Identify which cell holds the provided text, then report its [X, Y] central coordinate. 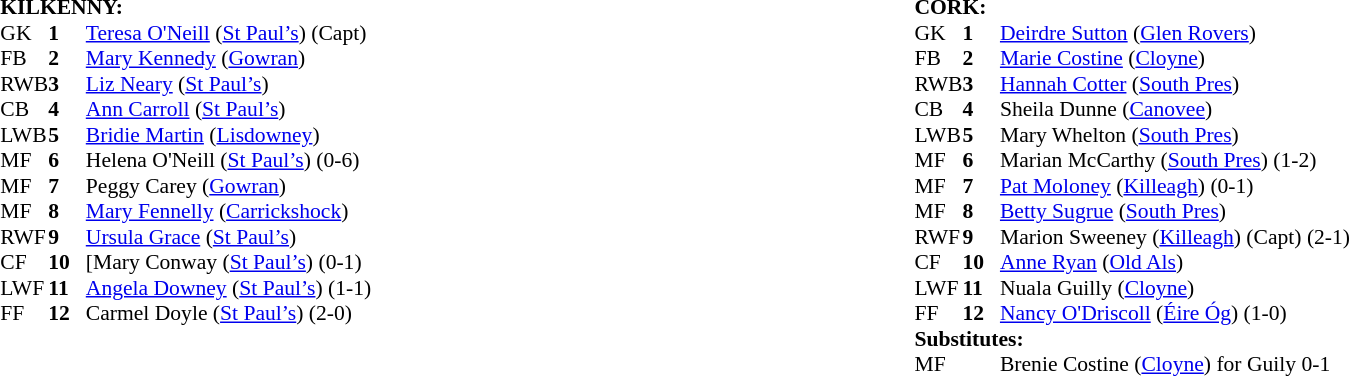
Helena O'Neill (St Paul’s) (0-6) [228, 161]
Liz Neary (St Paul’s) [228, 84]
Mary Kennedy (Gowran) [228, 59]
Teresa O'Neill (St Paul’s) (Capt) [228, 33]
Angela Downey (St Paul’s) (1-1) [228, 288]
Ann Carroll (St Paul’s) [228, 109]
Peggy Carey (Gowran) [228, 186]
Carmel Doyle (St Paul’s) (2-0) [228, 313]
[Mary Conway (St Paul’s) (0-1) [228, 263]
Ursula Grace (St Paul’s) [228, 237]
Bridie Martin (Lisdowney) [228, 135]
Mary Fennelly (Carrickshock) [228, 211]
